From the cell containing the given text, extract its center point as [X, Y] coordinate. 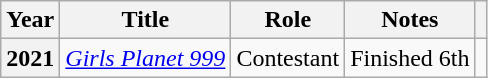
Contestant [288, 58]
Notes [410, 20]
Girls Planet 999 [146, 58]
Year [30, 20]
2021 [30, 58]
Finished 6th [410, 58]
Title [146, 20]
Role [288, 20]
